Locate the cell with the specified text and output its (x, y) center coordinate. 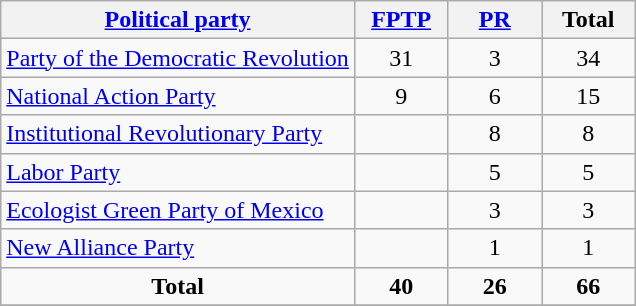
PR (495, 20)
New Alliance Party (178, 248)
National Action Party (178, 96)
26 (495, 286)
66 (589, 286)
FPTP (401, 20)
40 (401, 286)
Political party (178, 20)
6 (495, 96)
34 (589, 58)
Party of the Democratic Revolution (178, 58)
15 (589, 96)
Labor Party (178, 172)
9 (401, 96)
31 (401, 58)
Institutional Revolutionary Party (178, 134)
Ecologist Green Party of Mexico (178, 210)
